For the text-containing cell, return its midpoint in [x, y] coordinate format. 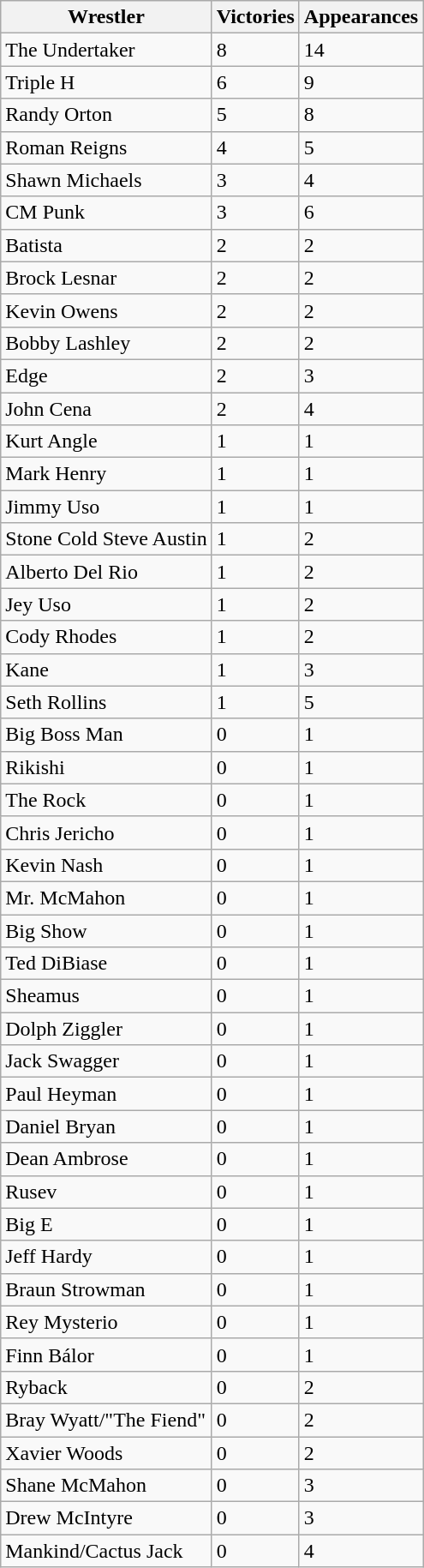
Cody Rhodes [106, 637]
Rey Mysterio [106, 1322]
Rikishi [106, 767]
Mark Henry [106, 474]
Ted DiBiase [106, 964]
Batista [106, 245]
Dean Ambrose [106, 1159]
Bray Wyatt/"The Fiend" [106, 1420]
Stone Cold Steve Austin [106, 539]
Big E [106, 1224]
Kevin Nash [106, 865]
Victories [255, 17]
Kurt Angle [106, 442]
Seth Rollins [106, 702]
Jack Swagger [106, 1061]
Finn Bálor [106, 1355]
Jey Uso [106, 604]
The Rock [106, 800]
Xavier Woods [106, 1453]
Appearances [361, 17]
Triple H [106, 82]
Kevin Owens [106, 310]
Jimmy Uso [106, 507]
Alberto Del Rio [106, 572]
Shawn Michaels [106, 180]
Big Boss Man [106, 735]
Sheamus [106, 996]
Edge [106, 375]
Mankind/Cactus Jack [106, 1551]
Wrestler [106, 17]
Chris Jericho [106, 832]
Roman Reigns [106, 147]
Paul Heyman [106, 1094]
Rusev [106, 1192]
Jeff Hardy [106, 1257]
9 [361, 82]
John Cena [106, 409]
14 [361, 50]
Daniel Bryan [106, 1126]
Dolph Ziggler [106, 1029]
Big Show [106, 930]
Bobby Lashley [106, 343]
Ryback [106, 1387]
Mr. McMahon [106, 898]
Braun Strowman [106, 1289]
Drew McIntyre [106, 1518]
The Undertaker [106, 50]
Kane [106, 670]
Brock Lesnar [106, 278]
Randy Orton [106, 115]
Shane McMahon [106, 1486]
CM Punk [106, 213]
